Locate the cell with the specified text and output its (X, Y) center coordinate. 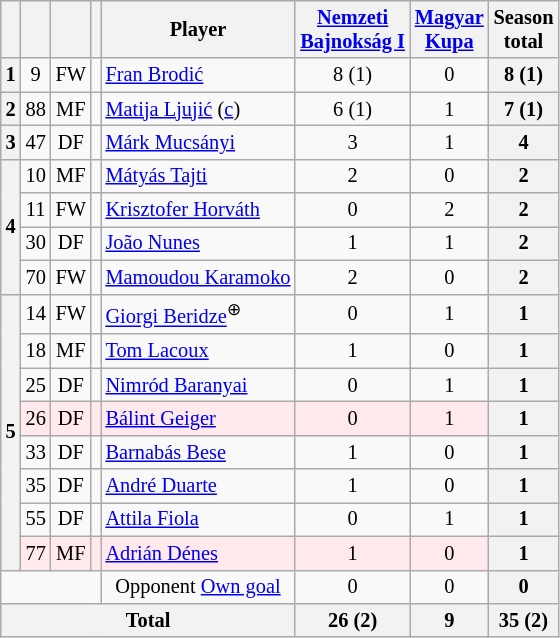
João Nunes (198, 243)
Total (148, 620)
Adrián Dénes (198, 553)
5 (11, 432)
Mamoudou Karamoko (198, 277)
Matija Ljujić (c) (198, 109)
Giorgi Beridze⊕ (198, 314)
10 (36, 176)
Opponent Own goal (198, 587)
26 (2) (352, 620)
Barnabás Bese (198, 452)
6 (1) (352, 109)
Nimród Baranyai (198, 385)
77 (36, 553)
7 (1) (524, 109)
NemzetiBajnokság I (352, 29)
Mátyás Tajti (198, 176)
Tom Lacoux (198, 351)
Fran Brodić (198, 75)
Márk Mucsányi (198, 142)
35 (2) (524, 620)
33 (36, 452)
Bálint Geiger (198, 418)
MagyarKupa (450, 29)
26 (36, 418)
Krisztofer Horváth (198, 210)
30 (36, 243)
André Duarte (198, 486)
55 (36, 519)
11 (36, 210)
88 (36, 109)
25 (36, 385)
47 (36, 142)
14 (36, 314)
Seasontotal (524, 29)
Attila Fiola (198, 519)
18 (36, 351)
70 (36, 277)
35 (36, 486)
Player (198, 29)
